Provide the (X, Y) coordinate of the cell's center where the given text is located.  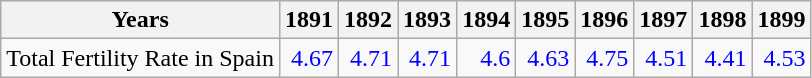
4.6 (486, 58)
1899 (782, 20)
Total Fertility Rate in Spain (140, 58)
Years (140, 20)
1891 (308, 20)
4.67 (308, 58)
1898 (722, 20)
1895 (546, 20)
1894 (486, 20)
4.53 (782, 58)
4.75 (604, 58)
4.63 (546, 58)
4.51 (664, 58)
1893 (428, 20)
1896 (604, 20)
1892 (368, 20)
1897 (664, 20)
4.41 (722, 58)
